Return the (X, Y) coordinate for the center point of the cell that contains the specified text.  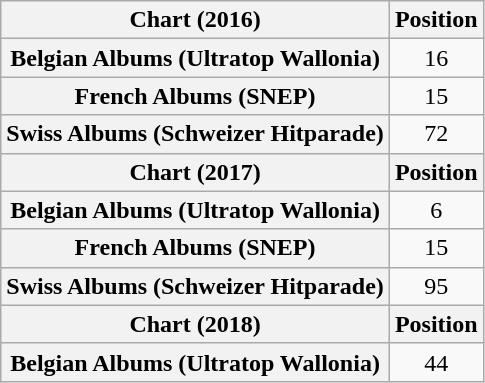
72 (436, 134)
16 (436, 58)
6 (436, 210)
44 (436, 362)
Chart (2018) (196, 324)
95 (436, 286)
Chart (2016) (196, 20)
Chart (2017) (196, 172)
